Output the [X, Y] coordinate of the center of the cell containing the given text.  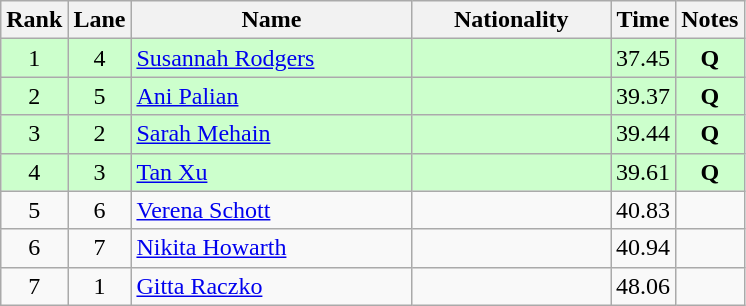
Verena Schott [272, 210]
39.37 [644, 96]
Gitta Raczko [272, 286]
Notes [710, 20]
48.06 [644, 286]
37.45 [644, 58]
39.61 [644, 172]
Tan Xu [272, 172]
Ani Palian [272, 96]
40.83 [644, 210]
Time [644, 20]
Nationality [512, 20]
Sarah Mehain [272, 134]
Nikita Howarth [272, 248]
Name [272, 20]
Rank [34, 20]
Lane [100, 20]
Susannah Rodgers [272, 58]
40.94 [644, 248]
39.44 [644, 134]
